Pinpoint the cell where the given text exists, returning its (X, Y) midpoint coordinate. 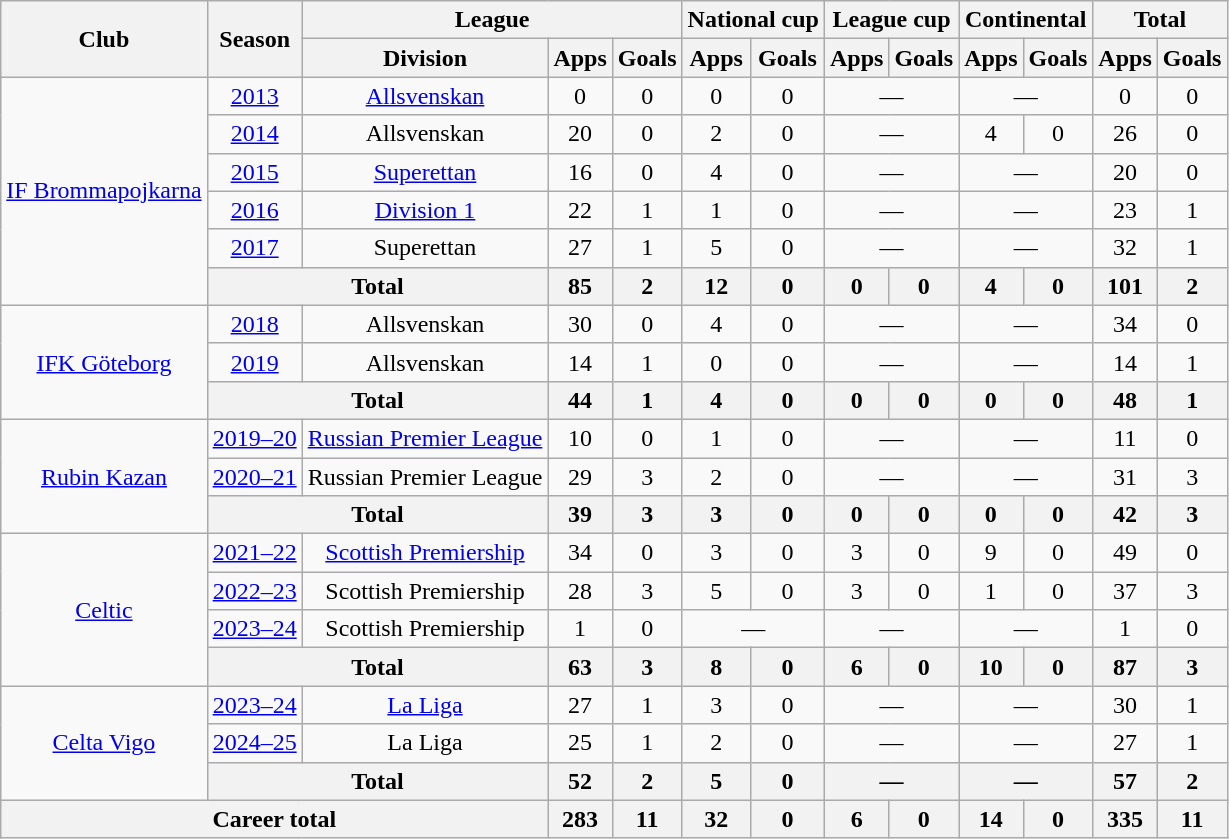
IFK Göteborg (104, 362)
IF Brommapojkarna (104, 191)
49 (1125, 553)
39 (580, 515)
283 (580, 819)
25 (580, 743)
16 (580, 172)
Club (104, 39)
League cup (891, 20)
2018 (254, 324)
Career total (274, 819)
29 (580, 477)
8 (716, 667)
85 (580, 286)
42 (1125, 515)
2013 (254, 96)
9 (991, 553)
28 (580, 591)
44 (580, 400)
87 (1125, 667)
52 (580, 781)
2019–20 (254, 438)
2021–22 (254, 553)
2022–23 (254, 591)
Celta Vigo (104, 743)
League (492, 20)
26 (1125, 134)
63 (580, 667)
2014 (254, 134)
57 (1125, 781)
Season (254, 39)
Division 1 (425, 210)
Celtic (104, 610)
2017 (254, 248)
48 (1125, 400)
Division (425, 58)
Continental (1026, 20)
2016 (254, 210)
37 (1125, 591)
335 (1125, 819)
Rubin Kazan (104, 476)
22 (580, 210)
23 (1125, 210)
2024–25 (254, 743)
101 (1125, 286)
31 (1125, 477)
2020–21 (254, 477)
National cup (753, 20)
2019 (254, 362)
2015 (254, 172)
12 (716, 286)
